Pinpoint the cell where the given text exists, returning its (x, y) midpoint coordinate. 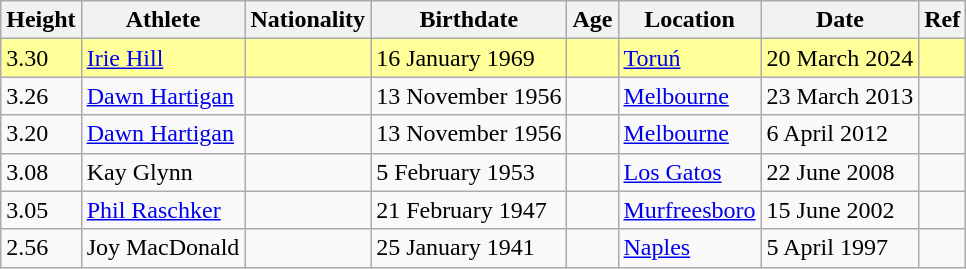
Toruń (690, 58)
15 June 2002 (840, 210)
Athlete (163, 20)
Nationality (308, 20)
25 January 1941 (469, 248)
2.56 (41, 248)
21 February 1947 (469, 210)
Phil Raschker (163, 210)
Irie Hill (163, 58)
20 March 2024 (840, 58)
5 February 1953 (469, 172)
23 March 2013 (840, 96)
3.30 (41, 58)
Height (41, 20)
5 April 1997 (840, 248)
6 April 2012 (840, 134)
3.26 (41, 96)
22 June 2008 (840, 172)
Murfreesboro (690, 210)
Joy MacDonald (163, 248)
Naples (690, 248)
Ref (942, 20)
3.20 (41, 134)
Date (840, 20)
Los Gatos (690, 172)
16 January 1969 (469, 58)
3.08 (41, 172)
Location (690, 20)
3.05 (41, 210)
Age (592, 20)
Birthdate (469, 20)
Kay Glynn (163, 172)
